Return the (x, y) coordinate for the center point of the cell that contains the specified text.  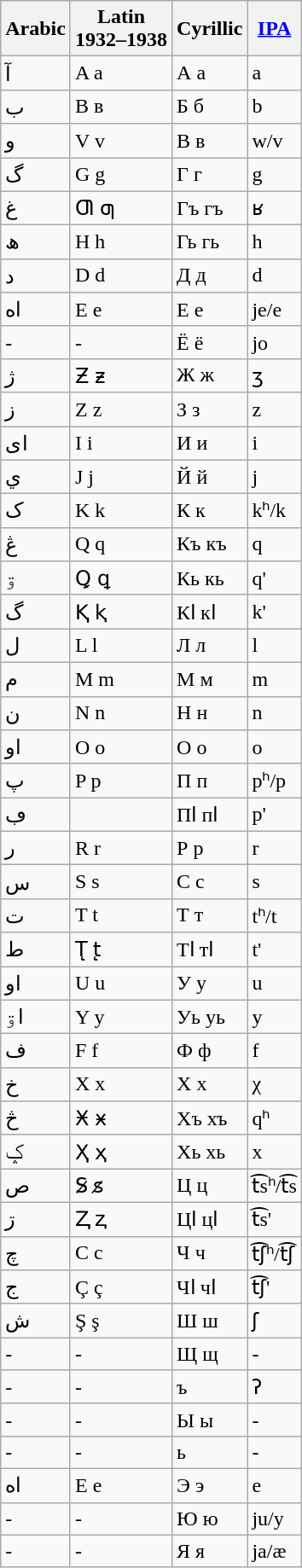
Д д (210, 276)
Уь уь (210, 1017)
Ш ш (210, 1321)
J j (121, 477)
K k (121, 511)
اى (36, 444)
i (275, 444)
w/v (275, 141)
Гъ гъ (210, 208)
qʰ (275, 1118)
ju/y (275, 1519)
ر (36, 848)
Б б (210, 107)
n (275, 713)
je/e (275, 310)
Ж ж (210, 375)
ۊ (36, 578)
IPA (275, 29)
З з (210, 409)
A a (121, 73)
t͡ʃʰ/t͡ʃ (275, 1253)
Ⱬ ⱬ (121, 1219)
Къ къ (210, 544)
tʰ/t (275, 915)
Ц ц (210, 1186)
F f (121, 1051)
ڢ (36, 815)
Р р (210, 848)
ʔ (275, 1387)
ت (36, 915)
T t (121, 915)
kʰ/k (275, 511)
آ (36, 73)
r (275, 848)
Чӏ чӏ (210, 1287)
I i (121, 444)
Щ щ (210, 1354)
ھ (36, 242)
s (275, 882)
k' (275, 612)
G g (121, 174)
Гь гь (210, 242)
pʰ/p (275, 781)
ژ (36, 375)
ج (36, 1287)
z (275, 409)
a (275, 73)
h (275, 242)
К к (210, 511)
Y y (121, 1017)
ط (36, 950)
d (275, 276)
ڠ (36, 544)
t͡sʰ/t͡s (275, 1186)
V v (121, 141)
غ (36, 208)
C c (121, 1253)
Пӏ пӏ (210, 815)
П п (210, 781)
Я я (210, 1551)
څ (36, 1118)
Е е (210, 310)
У у (210, 983)
D d (121, 276)
ь (210, 1452)
f (275, 1051)
ʃ (275, 1321)
О о (210, 747)
М м (210, 679)
Хь хь (210, 1152)
Кӏ кӏ (210, 612)
Ы ы (210, 1420)
Й й (210, 477)
Ƣ ƣ (121, 208)
С с (210, 882)
χ (275, 1084)
Ç ç (121, 1287)
N n (121, 713)
س (36, 882)
Цӏ цӏ (210, 1219)
ja/æ (275, 1551)
Л л (210, 646)
j (275, 477)
ل (36, 646)
ف (36, 1051)
L l (121, 646)
Ё ё (210, 342)
ش (36, 1321)
Q q (121, 544)
و (36, 141)
e (275, 1485)
S̷ s̷ (121, 1186)
Cyrillic (210, 29)
ب (36, 107)
Хъ хъ (210, 1118)
b (275, 107)
ن (36, 713)
u (275, 983)
y (275, 1017)
q' (275, 578)
Э э (210, 1485)
Ƶ ƶ (121, 375)
p' (275, 815)
А а (210, 73)
И и (210, 444)
Latin 1932–1938 (121, 29)
Т т (210, 915)
ݤ (36, 1152)
l (275, 646)
P p (121, 781)
Arabic (36, 29)
Ⱪ ⱪ (121, 612)
Ҳ ҳ (121, 1152)
Н н (210, 713)
ص (36, 1186)
Г г (210, 174)
O o (121, 747)
R r (121, 848)
ʁ (275, 208)
S s (121, 882)
د (36, 276)
M m (121, 679)
H h (121, 242)
ʒ (275, 375)
Ꝗ ꝗ (121, 578)
q (275, 544)
x (275, 1152)
m (275, 679)
В в (210, 141)
Ş ş (121, 1321)
م (36, 679)
ي (36, 477)
o (275, 747)
t͡ʃ' (275, 1287)
ڗ (36, 1219)
ز (36, 409)
Ю ю (210, 1519)
اۊ (36, 1017)
Ӿ ӿ (121, 1118)
Ч ч (210, 1253)
Х х (210, 1084)
پ (36, 781)
Ф ф (210, 1051)
X x (121, 1084)
Кь кь (210, 578)
Тӏ тӏ (210, 950)
خ (36, 1084)
چ (36, 1253)
B в (121, 107)
ъ (210, 1387)
jo (275, 342)
ک (36, 511)
U u (121, 983)
T̨ t̨ (121, 950)
Z z (121, 409)
t' (275, 950)
g (275, 174)
t͡s' (275, 1219)
